Provide the [X, Y] coordinate of the cell's center where the given text is located.  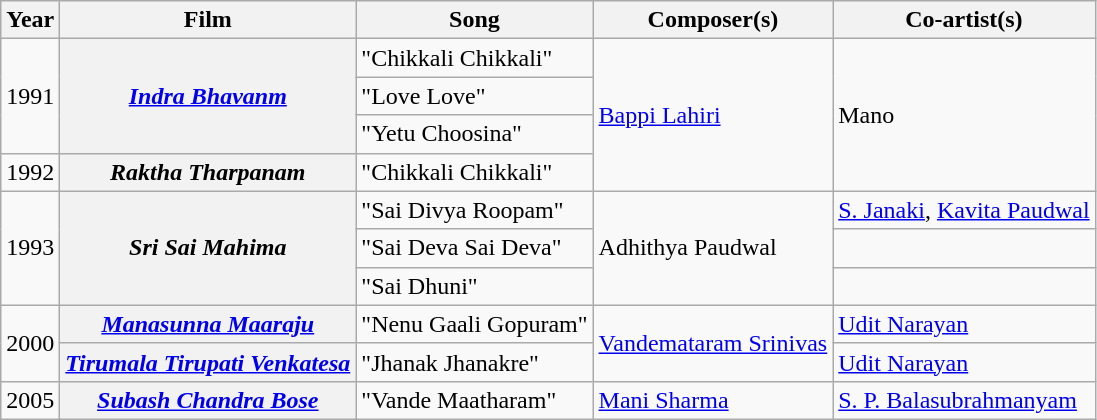
"Nenu Gaali Gopuram" [474, 324]
"Sai Divya Roopam" [474, 210]
Year [30, 20]
Vandemataram Srinivas [713, 343]
Subash Chandra Bose [208, 400]
Bappi Lahiri [713, 115]
S. Janaki, Kavita Paudwal [964, 210]
Tirumala Tirupati Venkatesa [208, 362]
Adhithya Paudwal [713, 248]
Indra Bhavanm [208, 96]
2000 [30, 343]
1991 [30, 96]
"Sai Deva Sai Deva" [474, 248]
2005 [30, 400]
"Vande Maatharam" [474, 400]
Co-artist(s) [964, 20]
"Jhanak Jhanakre" [474, 362]
Sri Sai Mahima [208, 248]
Raktha Tharpanam [208, 172]
"Sai Dhuni" [474, 286]
Mani Sharma [713, 400]
Film [208, 20]
Mano [964, 115]
1993 [30, 248]
Manasunna Maaraju [208, 324]
Composer(s) [713, 20]
Song [474, 20]
1992 [30, 172]
"Yetu Choosina" [474, 134]
S. P. Balasubrahmanyam [964, 400]
"Love Love" [474, 96]
